Find where the given text appears and provide that cell's center as (X, Y) coordinate. 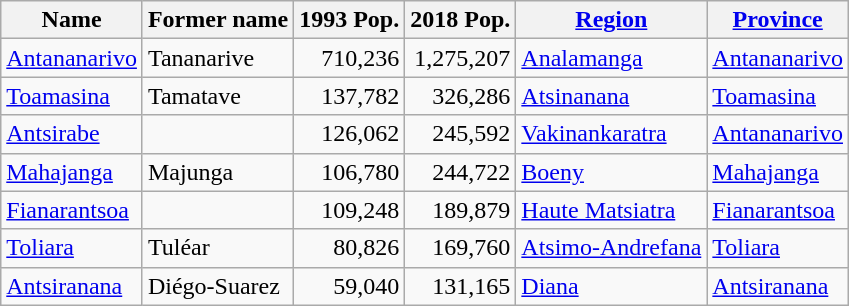
244,722 (460, 172)
Analamanga (612, 58)
Province (778, 20)
Former name (218, 20)
Vakinankaratra (612, 134)
Name (72, 20)
189,879 (460, 210)
169,760 (460, 248)
Tamatave (218, 96)
109,248 (350, 210)
1993 Pop. (350, 20)
80,826 (350, 248)
Tuléar (218, 248)
Boeny (612, 172)
1,275,207 (460, 58)
Tananarive (218, 58)
Antsirabe (72, 134)
Region (612, 20)
2018 Pop. (460, 20)
Majunga (218, 172)
106,780 (350, 172)
59,040 (350, 286)
126,062 (350, 134)
Diana (612, 286)
137,782 (350, 96)
Diégo-Suarez (218, 286)
326,286 (460, 96)
Atsimo-Andrefana (612, 248)
Atsinanana (612, 96)
Haute Matsiatra (612, 210)
245,592 (460, 134)
131,165 (460, 286)
710,236 (350, 58)
